Detect which cell encompasses the target text, then output its (X, Y) center coordinate. 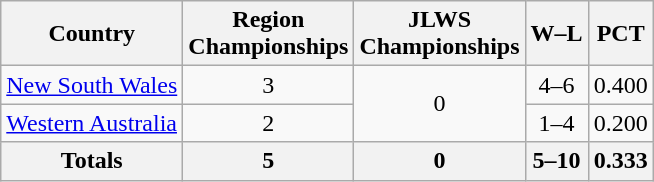
5–10 (556, 161)
Western Australia (92, 123)
Totals (92, 161)
3 (268, 85)
5 (268, 161)
PCT (620, 34)
0.400 (620, 85)
2 (268, 123)
RegionChampionships (268, 34)
0.333 (620, 161)
Country (92, 34)
1–4 (556, 123)
4–6 (556, 85)
W–L (556, 34)
New South Wales (92, 85)
0.200 (620, 123)
JLWSChampionships (440, 34)
